Locate the cell with the specified text and output its (x, y) center coordinate. 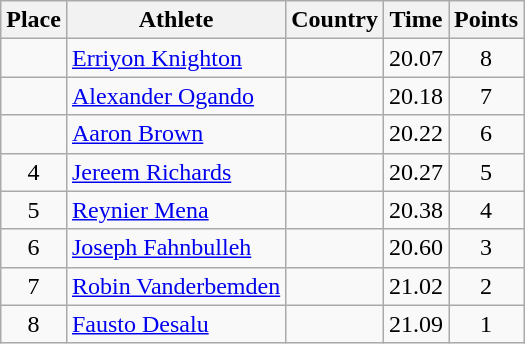
Erriyon Knighton (176, 58)
Joseph Fahnbulleh (176, 248)
Time (416, 20)
Aaron Brown (176, 134)
2 (486, 286)
1 (486, 324)
21.09 (416, 324)
Alexander Ogando (176, 96)
Points (486, 20)
Place (34, 20)
Jereem Richards (176, 172)
20.60 (416, 248)
3 (486, 248)
20.07 (416, 58)
Fausto Desalu (176, 324)
Robin Vanderbemden (176, 286)
20.18 (416, 96)
21.02 (416, 286)
20.38 (416, 210)
20.27 (416, 172)
Reynier Mena (176, 210)
20.22 (416, 134)
Athlete (176, 20)
Country (335, 20)
